Provide the [X, Y] coordinate of the cell's center where the given text is located.  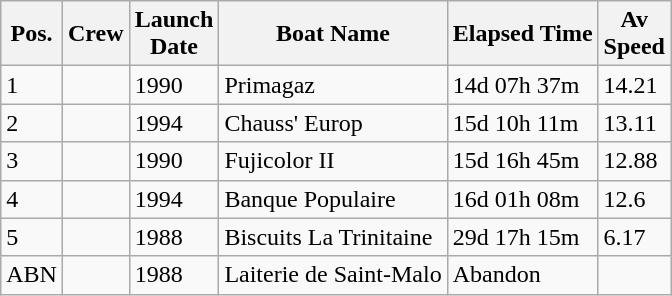
Banque Populaire [333, 199]
12.6 [634, 199]
Biscuits La Trinitaine [333, 237]
3 [32, 161]
14.21 [634, 85]
12.88 [634, 161]
29d 17h 15m [522, 237]
Laiterie de Saint-Malo [333, 275]
LaunchDate [174, 34]
Primagaz [333, 85]
Elapsed Time [522, 34]
15d 10h 11m [522, 123]
1 [32, 85]
2 [32, 123]
4 [32, 199]
Chauss' Europ [333, 123]
Boat Name [333, 34]
6.17 [634, 237]
13.11 [634, 123]
ABN [32, 275]
Pos. [32, 34]
14d 07h 37m [522, 85]
Crew [96, 34]
16d 01h 08m [522, 199]
Abandon [522, 275]
5 [32, 237]
15d 16h 45m [522, 161]
Fujicolor II [333, 161]
AvSpeed [634, 34]
